Detect which cell encompasses the target text, then output its [X, Y] center coordinate. 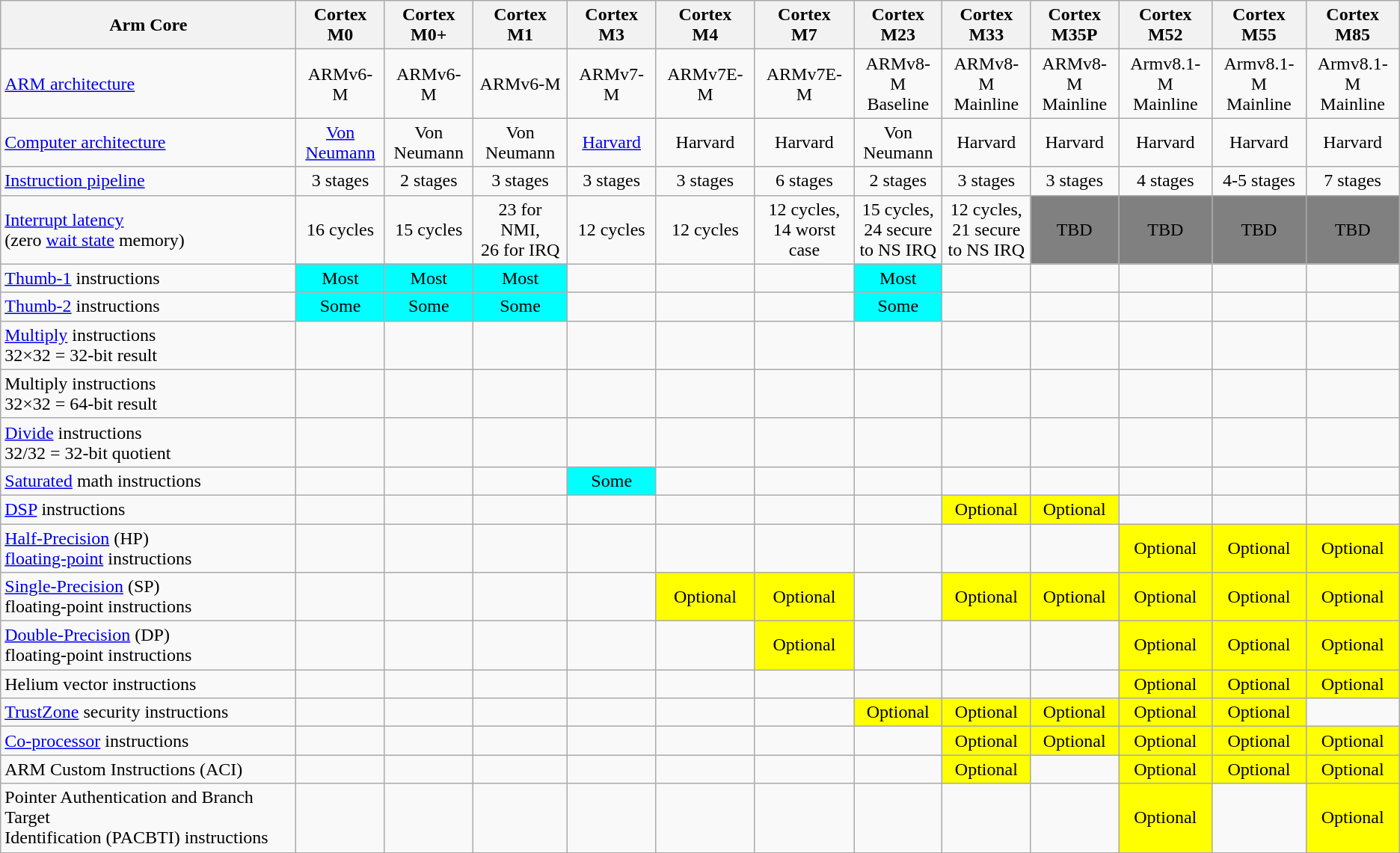
Co-processor instructions [148, 741]
Divide instructions32/32 = 32-bit quotient [148, 443]
Helium vector instructions [148, 684]
CortexM23 [898, 25]
Arm Core [148, 25]
23 for NMI,26 for IRQ [520, 230]
ARMv7-M [612, 84]
Multiply instructions32×32 = 64-bit result [148, 393]
CortexM3 [612, 25]
Instruction pipeline [148, 181]
CortexM52 [1165, 25]
Thumb-2 instructions [148, 307]
CortexM33 [986, 25]
16 cycles [340, 230]
Single-Precision (SP)floating-point instructions [148, 597]
Pointer Authentication and Branch TargetIdentification (PACBTI) instructions [148, 818]
Interrupt latency(zero wait state memory) [148, 230]
CortexM4 [706, 25]
12 cycles,14 worstcase [805, 230]
6 stages [805, 181]
DSP instructions [148, 509]
CortexM7 [805, 25]
4 stages [1165, 181]
CortexM1 [520, 25]
7 stages [1352, 181]
15 cycles,24 secureto NS IRQ [898, 230]
Computer architecture [148, 142]
CortexM55 [1259, 25]
CortexM85 [1352, 25]
12 cycles,21 secureto NS IRQ [986, 230]
4-5 stages [1259, 181]
Thumb-1 instructions [148, 278]
ARM architecture [148, 84]
ARMv8-MBaseline [898, 84]
Half-Precision (HP)floating-point instructions [148, 547]
ARM Custom Instructions (ACI) [148, 769]
CortexM0+ [429, 25]
CortexM0 [340, 25]
Multiply instructions32×32 = 32-bit result [148, 345]
CortexM35P [1075, 25]
Saturated math instructions [148, 481]
Double-Precision (DP)floating-point instructions [148, 646]
TrustZone security instructions [148, 712]
15 cycles [429, 230]
